Capture the cell that displays the provided text and extract its [x, y] central coordinate. 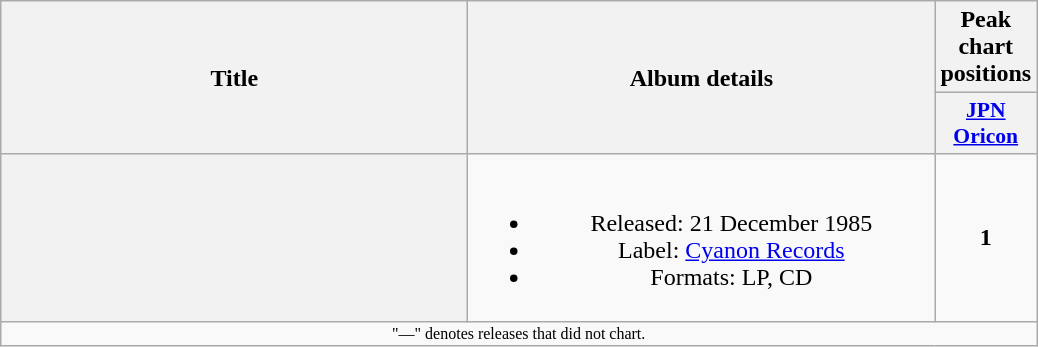
"—" denotes releases that did not chart. [519, 333]
Peakchartpositions [986, 47]
Album details [702, 78]
Released: 21 December 1985Label: Cyanon RecordsFormats: LP, CD [702, 238]
Title [234, 78]
1 [986, 238]
JPNOricon [986, 124]
